Locate the cell with the specified text and output its [X, Y] center coordinate. 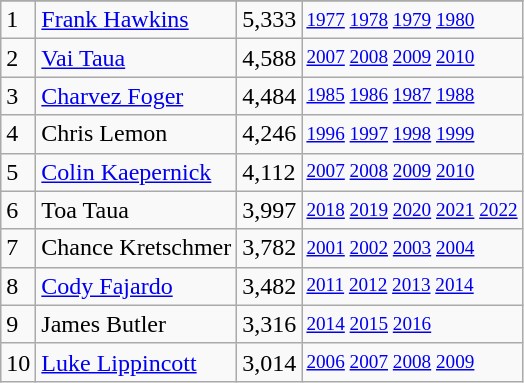
Vai Taua [136, 58]
9 [18, 324]
Toa Taua [136, 210]
3,782 [270, 248]
Cody Fajardo [136, 286]
3,316 [270, 324]
1977 1978 1979 1980 [412, 20]
3 [18, 96]
5,333 [270, 20]
1985 1986 1987 1988 [412, 96]
3,482 [270, 286]
Chance Kretschmer [136, 248]
Luke Lippincott [136, 362]
10 [18, 362]
Colin Kaepernick [136, 172]
6 [18, 210]
8 [18, 286]
James Butler [136, 324]
4,112 [270, 172]
4 [18, 134]
Frank Hawkins [136, 20]
Chris Lemon [136, 134]
2011 2012 2013 2014 [412, 286]
2001 2002 2003 2004 [412, 248]
1 [18, 20]
3,014 [270, 362]
4,588 [270, 58]
4,484 [270, 96]
2006 2007 2008 2009 [412, 362]
1996 1997 1998 1999 [412, 134]
7 [18, 248]
2 [18, 58]
2014 2015 2016 [412, 324]
2018 2019 2020 2021 2022 [412, 210]
3,997 [270, 210]
5 [18, 172]
4,246 [270, 134]
Charvez Foger [136, 96]
